Extract the [X, Y] coordinate from the center of the cell holding the provided text.  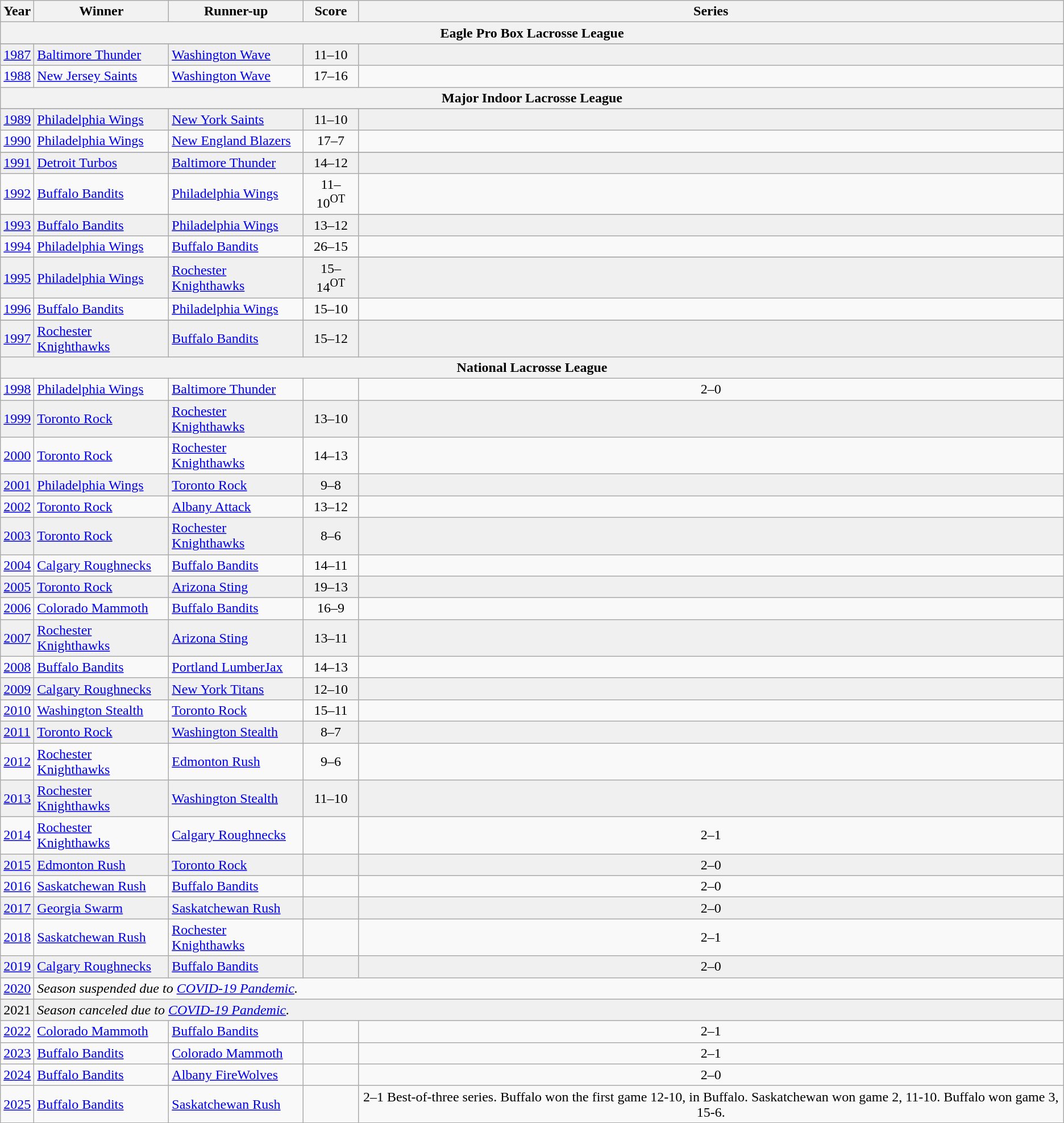
2003 [17, 536]
Score [331, 11]
2024 [17, 1075]
1994 [17, 247]
2–1 Best-of-three series. Buffalo won the first game 12-10, in Buffalo. Saskatchewan won game 2, 11-10. Buffalo won game 3, 15-6. [710, 1104]
2002 [17, 507]
Eagle Pro Box Lacrosse League [532, 33]
9–6 [331, 762]
1995 [17, 278]
1999 [17, 418]
2020 [17, 988]
2013 [17, 798]
2015 [17, 865]
Major Indoor Lacrosse League [532, 98]
1989 [17, 119]
New York Titans [236, 689]
1996 [17, 309]
15–11 [331, 710]
2014 [17, 836]
17–7 [331, 141]
Year [17, 11]
15–14OT [331, 278]
National Lacrosse League [532, 368]
Georgia Swarm [101, 908]
1988 [17, 76]
2009 [17, 689]
26–15 [331, 247]
Series [710, 11]
Season canceled due to COVID-19 Pandemic. [549, 1010]
2016 [17, 886]
New England Blazers [236, 141]
13–11 [331, 638]
Season suspended due to COVID-19 Pandemic. [549, 988]
1997 [17, 339]
2011 [17, 732]
14–12 [331, 163]
Detroit Turbos [101, 163]
19–13 [331, 587]
2010 [17, 710]
Portland LumberJax [236, 667]
2025 [17, 1104]
9–8 [331, 485]
1993 [17, 225]
New York Saints [236, 119]
2004 [17, 565]
New Jersey Saints [101, 76]
2012 [17, 762]
2005 [17, 587]
2007 [17, 638]
1992 [17, 194]
13–10 [331, 418]
16–9 [331, 608]
11–10OT [331, 194]
14–11 [331, 565]
8–6 [331, 536]
8–7 [331, 732]
1998 [17, 389]
1990 [17, 141]
2017 [17, 908]
1991 [17, 163]
Albany FireWolves [236, 1075]
2021 [17, 1010]
2000 [17, 456]
Albany Attack [236, 507]
2006 [17, 608]
2001 [17, 485]
Winner [101, 11]
15–10 [331, 309]
Runner-up [236, 11]
2019 [17, 967]
1987 [17, 55]
2018 [17, 937]
2008 [17, 667]
17–16 [331, 76]
2022 [17, 1031]
12–10 [331, 689]
15–12 [331, 339]
2023 [17, 1053]
